Scan for the cell matching the given text and deliver its [x, y] coordinate at center. 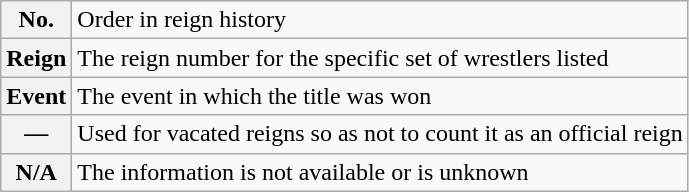
Reign [36, 58]
The event in which the title was won [380, 96]
The reign number for the specific set of wrestlers listed [380, 58]
N/A [36, 172]
Used for vacated reigns so as not to count it as an official reign [380, 134]
Event [36, 96]
Order in reign history [380, 20]
No. [36, 20]
The information is not available or is unknown [380, 172]
— [36, 134]
